Detect which cell encompasses the target text, then output its [X, Y] center coordinate. 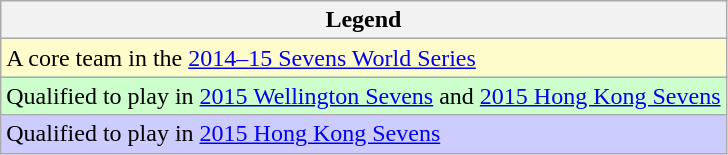
A core team in the 2014–15 Sevens World Series [364, 58]
Qualified to play in 2015 Wellington Sevens and 2015 Hong Kong Sevens [364, 96]
Qualified to play in 2015 Hong Kong Sevens [364, 134]
Legend [364, 20]
